Return the [X, Y] coordinate for the center point of the cell that contains the specified text.  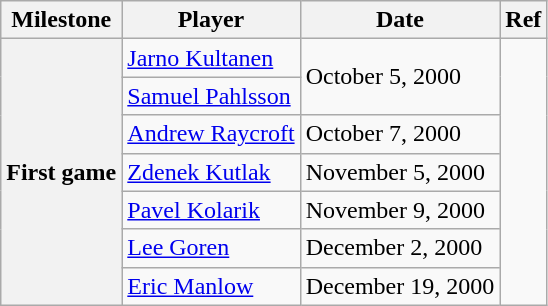
December 19, 2000 [400, 286]
Zdenek Kutlak [211, 172]
Milestone [62, 20]
Eric Manlow [211, 286]
Pavel Kolarik [211, 210]
December 2, 2000 [400, 248]
Ref [524, 20]
Andrew Raycroft [211, 134]
Samuel Pahlsson [211, 96]
October 7, 2000 [400, 134]
Lee Goren [211, 248]
Date [400, 20]
First game [62, 172]
November 9, 2000 [400, 210]
October 5, 2000 [400, 77]
November 5, 2000 [400, 172]
Jarno Kultanen [211, 58]
Player [211, 20]
